Scan for the cell matching the given text and deliver its (x, y) coordinate at center. 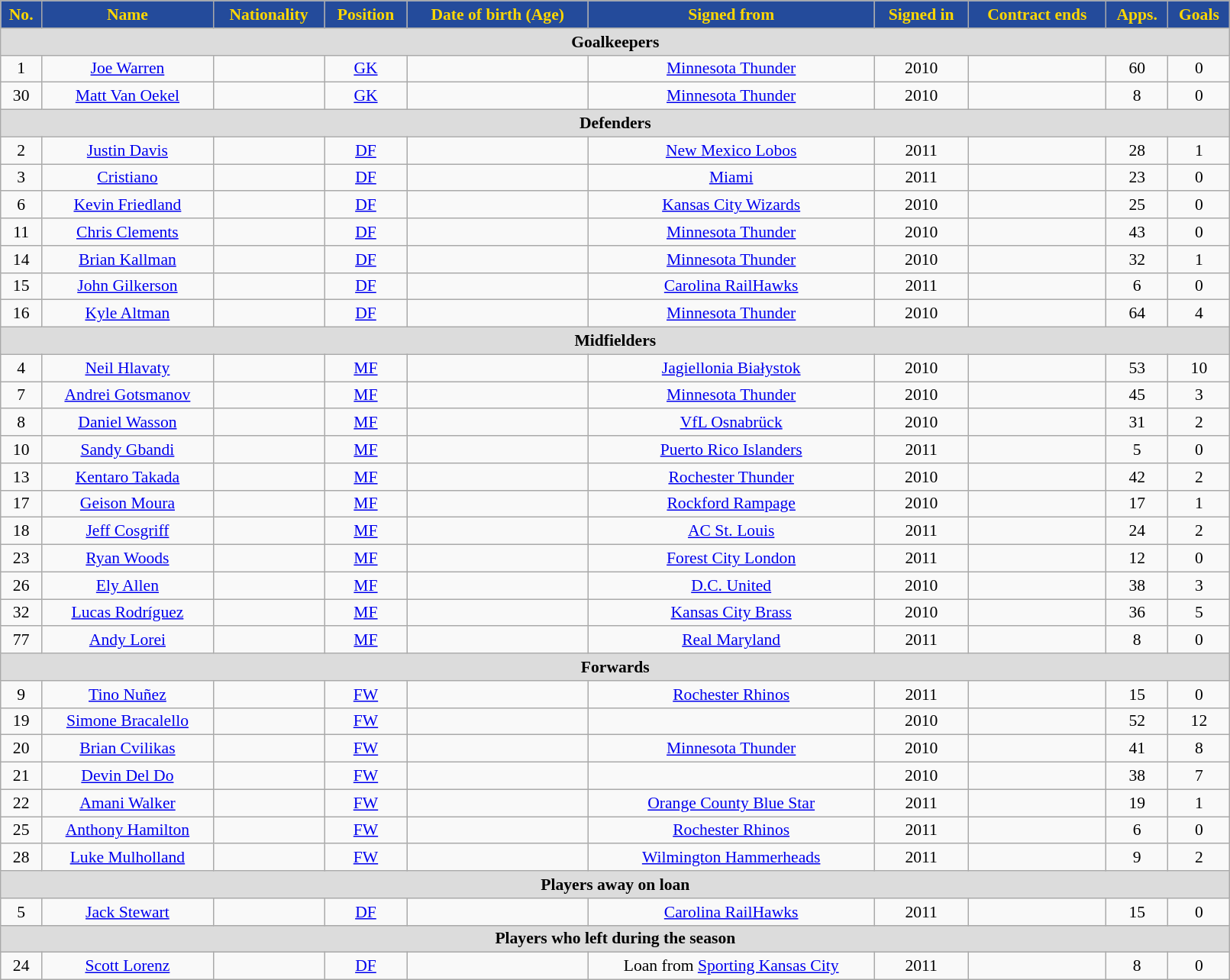
Ryan Woods (128, 559)
No. (21, 15)
Ely Allen (128, 585)
Joe Warren (128, 69)
Nationality (269, 15)
Players away on loan (615, 885)
VfL Osnabrück (731, 423)
Midfielders (615, 341)
Kansas City Wizards (731, 205)
Brian Kallman (128, 260)
Signed from (731, 15)
41 (1137, 749)
Matt Van Oekel (128, 96)
Andrei Gotsmanov (128, 395)
Kentaro Takada (128, 477)
Goals (1199, 15)
Kevin Friedland (128, 205)
Players who left during the season (615, 939)
New Mexico Lobos (731, 150)
Justin Davis (128, 150)
53 (1137, 368)
21 (21, 776)
Jagiellonia Białystok (731, 368)
AC St. Louis (731, 531)
Apps. (1137, 15)
Miami (731, 178)
43 (1137, 232)
16 (21, 314)
Real Maryland (731, 640)
Amani Walker (128, 803)
Signed in (921, 15)
22 (21, 803)
Simone Bracalello (128, 721)
14 (21, 260)
Date of birth (Age) (498, 15)
Wilmington Hammerheads (731, 858)
52 (1137, 721)
Defenders (615, 124)
18 (21, 531)
Jeff Cosgriff (128, 531)
Tino Nuñez (128, 695)
John Gilkerson (128, 286)
Kyle Altman (128, 314)
Orange County Blue Star (731, 803)
13 (21, 477)
Jack Stewart (128, 912)
Sandy Gbandi (128, 450)
26 (21, 585)
45 (1137, 395)
Puerto Rico Islanders (731, 450)
20 (21, 749)
Contract ends (1037, 15)
Lucas Rodríguez (128, 613)
Devin Del Do (128, 776)
Forwards (615, 667)
Loan from Sporting Kansas City (731, 966)
Scott Lorenz (128, 966)
Forest City London (731, 559)
31 (1137, 423)
Chris Clements (128, 232)
Position (366, 15)
Brian Cvilikas (128, 749)
Rockford Rampage (731, 504)
77 (21, 640)
36 (1137, 613)
42 (1137, 477)
Daniel Wasson (128, 423)
Geison Moura (128, 504)
Kansas City Brass (731, 613)
11 (21, 232)
64 (1137, 314)
Rochester Thunder (731, 477)
30 (21, 96)
Name (128, 15)
Cristiano (128, 178)
Anthony Hamilton (128, 830)
Neil Hlavaty (128, 368)
Andy Lorei (128, 640)
Luke Mulholland (128, 858)
60 (1137, 69)
D.C. United (731, 585)
Goalkeepers (615, 42)
